Extract the [x, y] coordinate from the center of the cell holding the provided text.  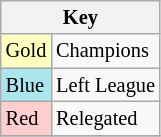
Gold [26, 51]
Relegated [106, 118]
Red [26, 118]
Blue [26, 85]
Champions [106, 51]
Key [80, 17]
Left League [106, 85]
